Search for the cell housing the specified text and yield its (X, Y) center coordinate. 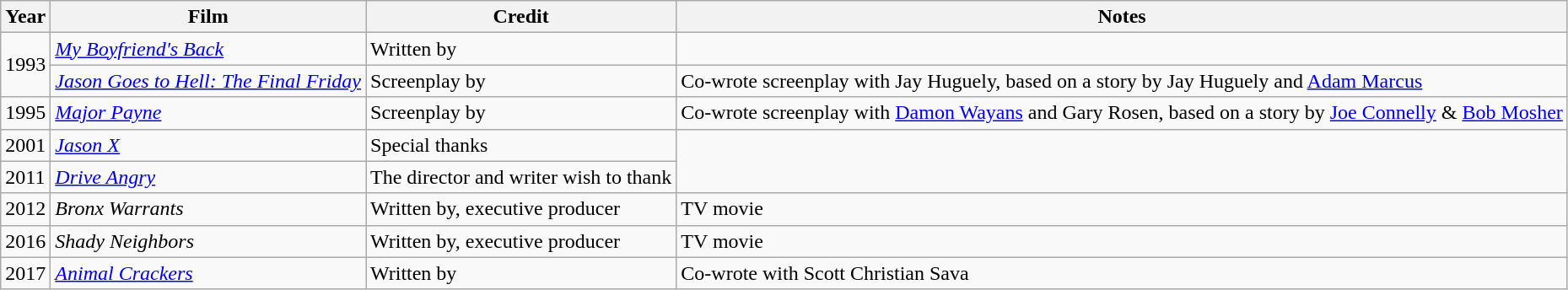
2011 (25, 177)
Year (25, 17)
Credit (521, 17)
Notes (1122, 17)
2016 (25, 241)
Film (208, 17)
Co-wrote with Scott Christian Sava (1122, 273)
1993 (25, 65)
My Boyfriend's Back (208, 49)
Drive Angry (208, 177)
Co-wrote screenplay with Damon Wayans and Gary Rosen, based on a story by Joe Connelly & Bob Mosher (1122, 113)
Special thanks (521, 145)
Bronx Warrants (208, 209)
Jason Goes to Hell: The Final Friday (208, 81)
Shady Neighbors (208, 241)
2017 (25, 273)
The director and writer wish to thank (521, 177)
1995 (25, 113)
Animal Crackers (208, 273)
2001 (25, 145)
2012 (25, 209)
Major Payne (208, 113)
Jason X (208, 145)
Co-wrote screenplay with Jay Huguely, based on a story by Jay Huguely and Adam Marcus (1122, 81)
